Capture the cell that displays the provided text and extract its (X, Y) central coordinate. 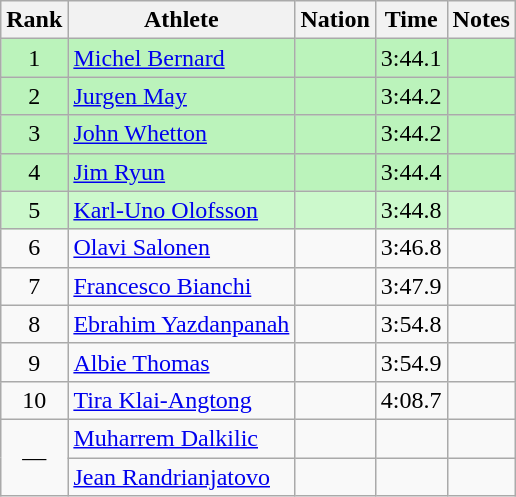
Ebrahim Yazdanpanah (182, 324)
Notes (481, 20)
Time (411, 20)
2 (34, 96)
3:54.8 (411, 324)
7 (34, 286)
3:47.9 (411, 286)
1 (34, 58)
3:54.9 (411, 362)
9 (34, 362)
Muharrem Dalkilic (182, 438)
3:46.8 (411, 248)
Rank (34, 20)
Athlete (182, 20)
6 (34, 248)
3:44.4 (411, 172)
10 (34, 400)
Jim Ryun (182, 172)
Francesco Bianchi (182, 286)
Tira Klai-Angtong (182, 400)
Albie Thomas (182, 362)
Karl-Uno Olofsson (182, 210)
5 (34, 210)
Nation (335, 20)
3 (34, 134)
4:08.7 (411, 400)
3:44.8 (411, 210)
John Whetton (182, 134)
Jean Randrianjatovo (182, 477)
4 (34, 172)
— (34, 457)
8 (34, 324)
Olavi Salonen (182, 248)
Jurgen May (182, 96)
3:44.1 (411, 58)
Michel Bernard (182, 58)
